Extract the [X, Y] coordinate from the center of the cell holding the provided text.  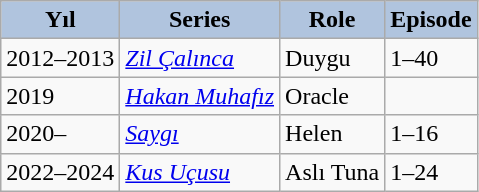
1–16 [431, 134]
1–24 [431, 172]
Zil Çalınca [200, 58]
Hakan Muhafız [200, 96]
Yıl [60, 20]
Series [200, 20]
2012–2013 [60, 58]
Episode [431, 20]
Saygı [200, 134]
Aslı Tuna [332, 172]
Kus Uçusu [200, 172]
2022–2024 [60, 172]
Oracle [332, 96]
Duygu [332, 58]
1–40 [431, 58]
Role [332, 20]
Helen [332, 134]
2019 [60, 96]
2020– [60, 134]
